From the cell containing the given text, extract its center point as [x, y] coordinate. 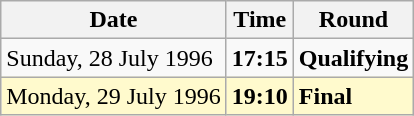
Time [260, 20]
Sunday, 28 July 1996 [114, 58]
Monday, 29 July 1996 [114, 96]
17:15 [260, 58]
Final [353, 96]
Date [114, 20]
Qualifying [353, 58]
19:10 [260, 96]
Round [353, 20]
